Output the [x, y] coordinate of the center of the cell containing the given text.  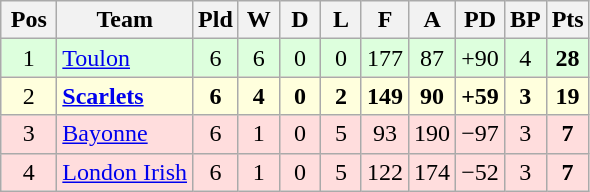
London Irish [125, 172]
90 [432, 96]
190 [432, 134]
D [300, 20]
87 [432, 58]
Pos [29, 20]
149 [384, 96]
122 [384, 172]
PD [480, 20]
W [258, 20]
+59 [480, 96]
−97 [480, 134]
−52 [480, 172]
177 [384, 58]
A [432, 20]
L [340, 20]
Toulon [125, 58]
Pld [216, 20]
Pts [568, 20]
174 [432, 172]
Team [125, 20]
93 [384, 134]
Scarlets [125, 96]
BP [525, 20]
19 [568, 96]
Bayonne [125, 134]
28 [568, 58]
+90 [480, 58]
F [384, 20]
